Pinpoint the cell where the given text exists, returning its [X, Y] midpoint coordinate. 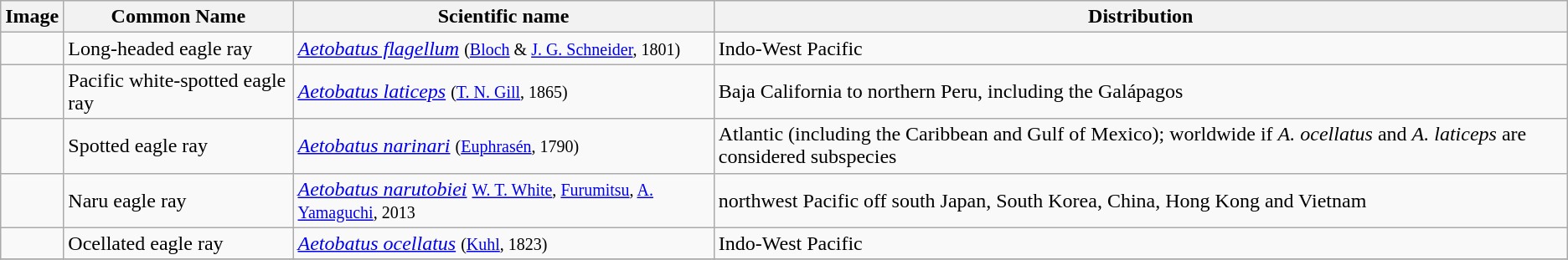
Common Name [178, 17]
Ocellated eagle ray [178, 243]
Pacific white-spotted eagle ray [178, 92]
northwest Pacific off south Japan, South Korea, China, Hong Kong and Vietnam [1141, 201]
Atlantic (including the Caribbean and Gulf of Mexico); worldwide if A. ocellatus and A. laticeps are considered subspecies [1141, 145]
Baja California to northern Peru, including the Galápagos [1141, 92]
Aetobatus laticeps (T. N. Gill, 1865) [503, 92]
Aetobatus ocellatus (Kuhl, 1823) [503, 243]
Naru eagle ray [178, 201]
Aetobatus narinari (Euphrasén, 1790) [503, 145]
Aetobatus narutobiei W. T. White, Furumitsu, A. Yamaguchi, 2013 [503, 201]
Image [32, 17]
Distribution [1141, 17]
Long-headed eagle ray [178, 48]
Scientific name [503, 17]
Spotted eagle ray [178, 145]
Aetobatus flagellum (Bloch & J. G. Schneider, 1801) [503, 48]
